Detect which cell encompasses the target text, then output its (X, Y) center coordinate. 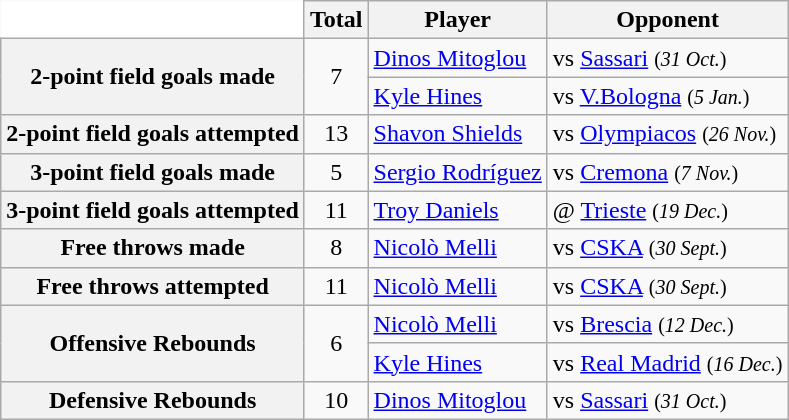
10 (336, 400)
13 (336, 134)
2-point field goals made (153, 77)
6 (336, 343)
Shavon Shields (458, 134)
Total (336, 20)
Opponent (668, 20)
2-point field goals attempted (153, 134)
Free throws made (153, 248)
Sergio Rodríguez (458, 172)
7 (336, 77)
vs V.Bologna (5 Jan.) (668, 96)
Free throws attempted (153, 286)
3-point field goals made (153, 172)
vs Olympiacos (26 Nov.) (668, 134)
Troy Daniels (458, 210)
Defensive Rebounds (153, 400)
5 (336, 172)
vs Brescia (12 Dec.) (668, 324)
Offensive Rebounds (153, 343)
3-point field goals attempted (153, 210)
vs Cremona (7 Nov.) (668, 172)
@ Trieste (19 Dec.) (668, 210)
vs Real Madrid (16 Dec.) (668, 362)
8 (336, 248)
Player (458, 20)
